Scan for the cell matching the given text and deliver its (X, Y) coordinate at center. 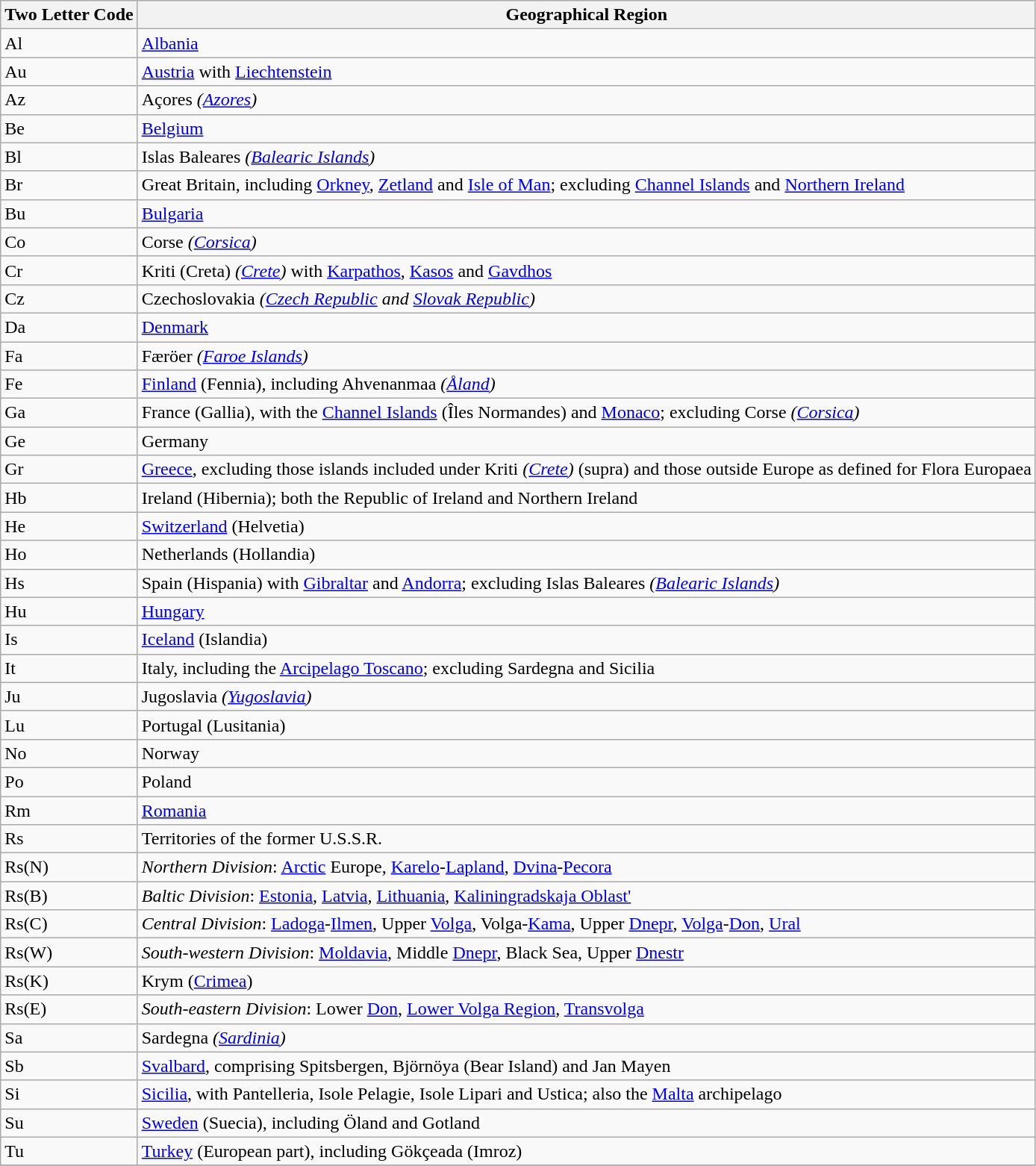
Rs(E) (69, 1009)
Hs (69, 583)
Ho (69, 555)
Rs(B) (69, 896)
Hungary (587, 611)
Bl (69, 157)
Krym (Crimea) (587, 981)
Al (69, 43)
It (69, 668)
Rs(K) (69, 981)
Rs(C) (69, 924)
Czechoslovakia (Czech Republic and Slovak Republic) (587, 299)
Poland (587, 782)
Sicilia, with Pantelleria, Isole Pelagie, Isole Lipari and Ustica; also the Malta archipelago (587, 1094)
France (Gallia), with the Channel Islands (Îles Normandes) and Monaco; excluding Corse (Corsica) (587, 413)
Rs(N) (69, 867)
Az (69, 100)
Cr (69, 270)
Great Britain, including Orkney, Zetland and Isle of Man; excluding Channel Islands and Northern Ireland (587, 185)
Islas Baleares (Balearic Islands) (587, 157)
Switzerland (Helvetia) (587, 526)
Sweden (Suecia), including Öland and Gotland (587, 1123)
Bu (69, 213)
Hb (69, 498)
Açores (Azores) (587, 100)
Baltic Division: Estonia, Latvia, Lithuania, Kaliningradskaja Oblast' (587, 896)
Au (69, 72)
Ge (69, 441)
Geographical Region (587, 15)
Belgium (587, 128)
Su (69, 1123)
Germany (587, 441)
Ireland (Hibernia); both the Republic of Ireland and Northern Ireland (587, 498)
Ju (69, 696)
No (69, 753)
Cz (69, 299)
Austria with Liechtenstein (587, 72)
Two Letter Code (69, 15)
Co (69, 242)
Spain (Hispania) with Gibraltar and Andorra; excluding Islas Baleares (Balearic Islands) (587, 583)
Lu (69, 725)
Corse (Corsica) (587, 242)
Sa (69, 1038)
Tu (69, 1151)
Færöer (Faroe Islands) (587, 356)
Rm (69, 810)
Gr (69, 470)
South-western Division: Moldavia, Middle Dnepr, Black Sea, Upper Dnestr (587, 953)
Is (69, 640)
Kriti (Creta) (Crete) with Karpathos, Kasos and Gavdhos (587, 270)
Da (69, 327)
Northern Division: Arctic Europe, Karelo-Lapland, Dvina-Pecora (587, 867)
South-eastern Division: Lower Don, Lower Volga Region, Transvolga (587, 1009)
Be (69, 128)
Si (69, 1094)
Turkey (European part), including Gökçeada (Imroz) (587, 1151)
Jugoslavia (Yugoslavia) (587, 696)
Sb (69, 1066)
Ga (69, 413)
Denmark (587, 327)
Territories of the former U.S.S.R. (587, 839)
Norway (587, 753)
He (69, 526)
Fa (69, 356)
Svalbard, comprising Spitsbergen, Björnöya (Bear Island) and Jan Mayen (587, 1066)
Br (69, 185)
Rs (69, 839)
Fe (69, 384)
Finland (Fennia), including Ahvenanmaa (Åland) (587, 384)
Hu (69, 611)
Central Division: Ladoga-Ilmen, Upper Volga, Volga-Kama, Upper Dnepr, Volga-Don, Ural (587, 924)
Romania (587, 810)
Portugal (Lusitania) (587, 725)
Sardegna (Sardinia) (587, 1038)
Albania (587, 43)
Rs(W) (69, 953)
Iceland (Islandia) (587, 640)
Italy, including the Arcipelago Toscano; excluding Sardegna and Sicilia (587, 668)
Bulgaria (587, 213)
Netherlands (Hollandia) (587, 555)
Po (69, 782)
Greece, excluding those islands included under Kriti (Crete) (supra) and those outside Europe as defined for Flora Europaea (587, 470)
